Extract the (X, Y) coordinate from the center of the cell holding the provided text.  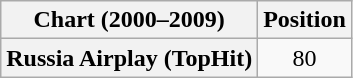
Russia Airplay (TopHit) (130, 58)
Position (305, 20)
Chart (2000–2009) (130, 20)
80 (305, 58)
